Pinpoint the cell where the given text exists, returning its [x, y] midpoint coordinate. 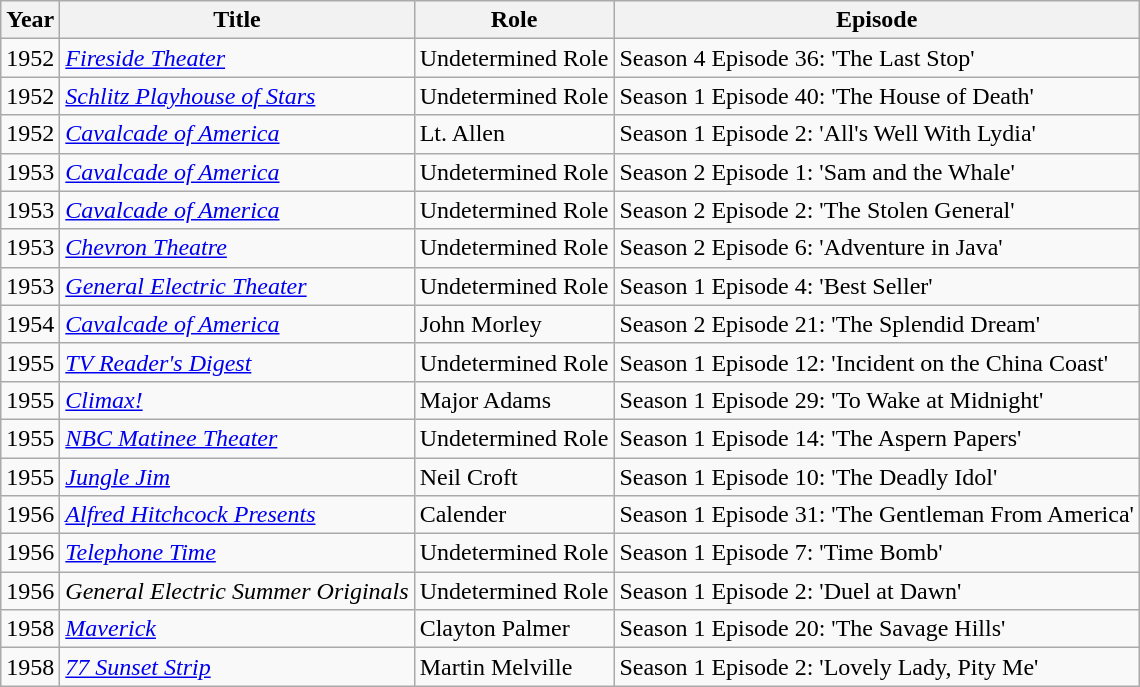
Climax! [237, 400]
Alfred Hitchcock Presents [237, 515]
Chevron Theatre [237, 248]
1954 [30, 324]
Jungle Jim [237, 477]
Martin Melville [514, 667]
Season 1 Episode 2: 'Lovely Lady, Pity Me' [877, 667]
John Morley [514, 324]
Season 1 Episode 10: 'The Deadly Idol' [877, 477]
Telephone Time [237, 553]
NBC Matinee Theater [237, 438]
Episode [877, 20]
Year [30, 20]
Season 1 Episode 4: 'Best Seller' [877, 286]
Neil Croft [514, 477]
TV Reader's Digest [237, 362]
Title [237, 20]
Lt. Allen [514, 134]
Season 4 Episode 36: 'The Last Stop' [877, 58]
Clayton Palmer [514, 629]
Season 2 Episode 6: 'Adventure in Java' [877, 248]
Season 1 Episode 14: 'The Aspern Papers' [877, 438]
77 Sunset Strip [237, 667]
Season 1 Episode 29: 'To Wake at Midnight' [877, 400]
Major Adams [514, 400]
Season 2 Episode 21: 'The Splendid Dream' [877, 324]
Season 1 Episode 20: 'The Savage Hills' [877, 629]
Fireside Theater [237, 58]
Schlitz Playhouse of Stars [237, 96]
General Electric Theater [237, 286]
Maverick [237, 629]
Season 1 Episode 12: 'Incident on the China Coast' [877, 362]
Calender [514, 515]
General Electric Summer Originals [237, 591]
Season 1 Episode 7: 'Time Bomb' [877, 553]
Season 2 Episode 2: 'The Stolen General' [877, 210]
Role [514, 20]
Season 1 Episode 2: 'Duel at Dawn' [877, 591]
Season 2 Episode 1: 'Sam and the Whale' [877, 172]
Season 1 Episode 40: 'The House of Death' [877, 96]
Season 1 Episode 2: 'All's Well With Lydia' [877, 134]
Season 1 Episode 31: 'The Gentleman From America' [877, 515]
